Detect which cell encompasses the target text, then output its (X, Y) center coordinate. 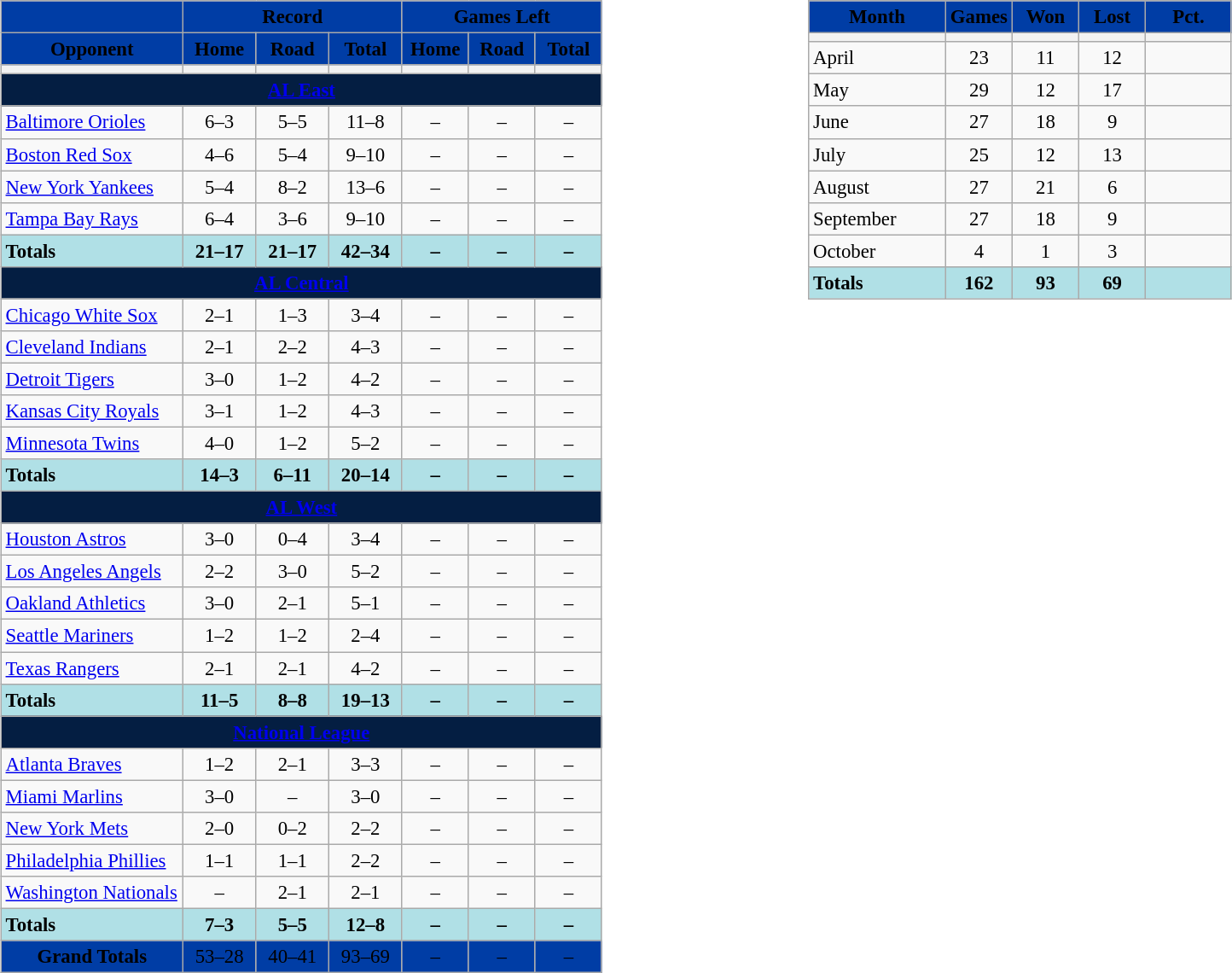
69 (1113, 283)
Atlanta Braves (92, 764)
7–3 (219, 924)
August (877, 187)
6–11 (293, 475)
AL East (301, 90)
4–6 (219, 154)
Won (1045, 17)
3–3 (366, 764)
Lost (1113, 17)
3–1 (219, 411)
October (877, 251)
6 (1113, 187)
17 (1113, 90)
Miami Marlins (92, 796)
11 (1045, 58)
Baltimore Orioles (92, 122)
Tampa Bay Rays (92, 218)
Grand Totals (92, 957)
8–8 (293, 700)
June (877, 122)
5–1 (366, 603)
Record (292, 17)
11–8 (366, 122)
Philadelphia Phillies (92, 860)
Pct. (1189, 17)
0–4 (293, 539)
Detroit Tigers (92, 379)
8–2 (293, 187)
93–69 (366, 957)
6–3 (219, 122)
Cleveland Indians (92, 347)
40–41 (293, 957)
Los Angeles Angels (92, 572)
3–6 (293, 218)
1–3 (293, 315)
1 (1045, 251)
2–0 (219, 828)
Houston Astros (92, 539)
April (877, 58)
0–2 (293, 828)
23 (979, 58)
Boston Red Sox (92, 154)
93 (1045, 283)
May (877, 90)
2–4 (366, 636)
13 (1113, 154)
AL West (301, 508)
Washington Nationals (92, 893)
53–28 (219, 957)
4–0 (219, 443)
September (877, 218)
Games Left (502, 17)
Month (877, 17)
AL Central (301, 283)
12–8 (366, 924)
13–6 (366, 187)
162 (979, 283)
42–34 (366, 251)
National League (301, 732)
Kansas City Royals (92, 411)
21 (1045, 187)
29 (979, 90)
6–4 (219, 218)
Chicago White Sox (92, 315)
New York Mets (92, 828)
14–3 (219, 475)
Oakland Athletics (92, 603)
20–14 (366, 475)
Opponent (92, 50)
July (877, 154)
Texas Rangers (92, 668)
Seattle Mariners (92, 636)
19–13 (366, 700)
11–5 (219, 700)
4 (979, 251)
Games (979, 17)
25 (979, 154)
Minnesota Twins (92, 443)
3 (1113, 251)
New York Yankees (92, 187)
